Output the [x, y] coordinate of the center of the cell containing the given text.  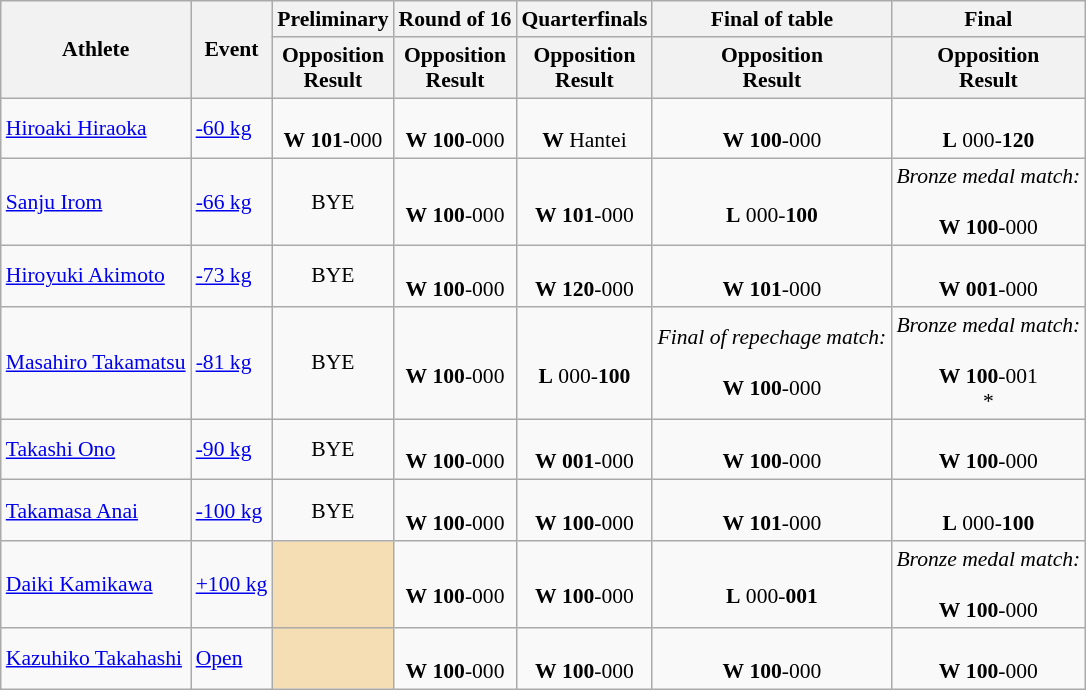
L 000-001 [772, 584]
Round of 16 [456, 19]
+100 kg [232, 584]
Bronze medal match:W 100-001* [988, 363]
Hiroaki Hiraoka [96, 128]
Takamasa Anai [96, 510]
Final [988, 19]
L 000-120 [988, 128]
Kazuhiko Takahashi [96, 658]
Takashi Ono [96, 450]
-100 kg [232, 510]
Preliminary [332, 19]
-60 kg [232, 128]
Athlete [96, 50]
Daiki Kamikawa [96, 584]
-66 kg [232, 202]
Event [232, 50]
Final of table [772, 19]
-81 kg [232, 363]
Quarterfinals [584, 19]
Sanju Irom [96, 202]
-73 kg [232, 276]
Masahiro Takamatsu [96, 363]
Open [232, 658]
W Hantei [584, 128]
Final of repechage match:W 100-000 [772, 363]
W 120-000 [584, 276]
Hiroyuki Akimoto [96, 276]
-90 kg [232, 450]
